Find where the given text appears and provide that cell's center as [X, Y] coordinate. 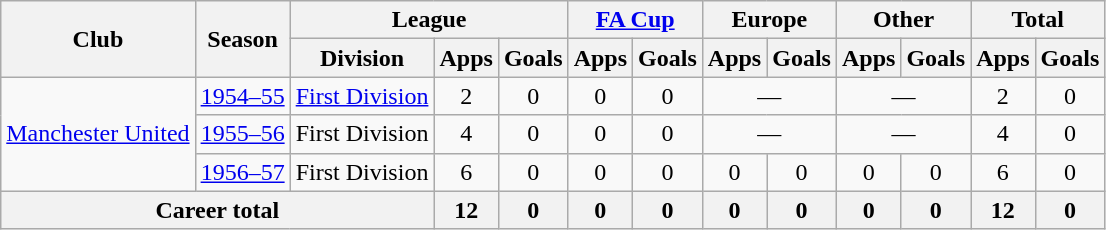
Manchester United [98, 134]
Other [903, 20]
Division [362, 58]
Season [242, 39]
FA Cup [635, 20]
Total [1038, 20]
1954–55 [242, 96]
Club [98, 39]
League [429, 20]
Europe [769, 20]
1955–56 [242, 134]
Career total [218, 210]
1956–57 [242, 172]
